Search for the cell housing the specified text and yield its (x, y) center coordinate. 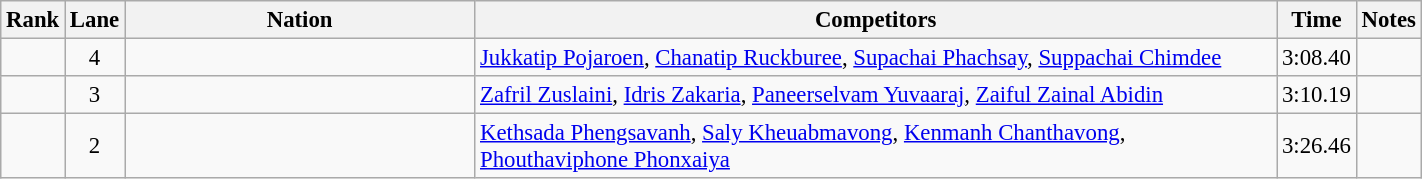
3:26.46 (1317, 146)
4 (95, 58)
Notes (1388, 20)
2 (95, 146)
Zafril Zuslaini, Idris Zakaria, Paneerselvam Yuvaaraj, Zaiful Zainal Abidin (876, 95)
Time (1317, 20)
3:10.19 (1317, 95)
3 (95, 95)
Lane (95, 20)
3:08.40 (1317, 58)
Competitors (876, 20)
Nation (300, 20)
Jukkatip Pojaroen, Chanatip Ruckburee, Supachai Phachsay, Suppachai Chimdee (876, 58)
Rank (33, 20)
Kethsada Phengsavanh, Saly Kheuabmavong, Kenmanh Chanthavong, Phouthaviphone Phonxaiya (876, 146)
